For the text-containing cell, return its midpoint in (X, Y) coordinate format. 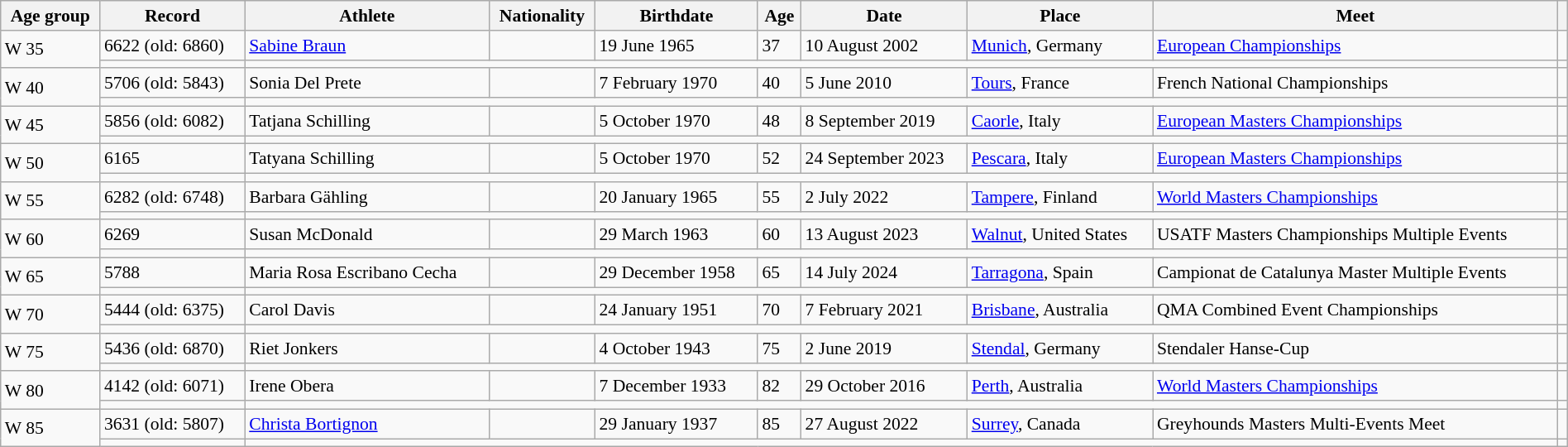
Date (885, 16)
6622 (old: 6860) (172, 46)
2 June 2019 (885, 348)
Riet Jonkers (367, 348)
Carol Davis (367, 310)
65 (779, 272)
Pescara, Italy (1060, 159)
2 July 2022 (885, 197)
29 December 1958 (676, 272)
4 October 1943 (676, 348)
Surrey, Canada (1060, 424)
60 (779, 235)
Caorle, Italy (1060, 121)
55 (779, 197)
Maria Rosa Escribano Cecha (367, 272)
Walnut, United States (1060, 235)
5436 (old: 6870) (172, 348)
Tours, France (1060, 84)
Stendal, Germany (1060, 348)
40 (779, 84)
85 (779, 424)
W 40 (50, 88)
French National Championships (1355, 84)
8 September 2019 (885, 121)
Campionat de Catalunya Master Multiple Events (1355, 272)
82 (779, 387)
W 60 (50, 239)
37 (779, 46)
29 March 1963 (676, 235)
6165 (172, 159)
19 June 1965 (676, 46)
Barbara Gähling (367, 197)
QMA Combined Event Championships (1355, 310)
7 February 2021 (885, 310)
Meet (1355, 16)
24 January 1951 (676, 310)
14 July 2024 (885, 272)
Brisbane, Australia (1060, 310)
Athlete (367, 16)
Birthdate (676, 16)
Age (779, 16)
W 35 (50, 50)
13 August 2023 (885, 235)
6269 (172, 235)
10 August 2002 (885, 46)
Tatjana Schilling (367, 121)
W 55 (50, 201)
Greyhounds Masters Multi-Events Meet (1355, 424)
USATF Masters Championships Multiple Events (1355, 235)
5 June 2010 (885, 84)
27 August 2022 (885, 424)
W 85 (50, 428)
5706 (old: 5843) (172, 84)
Perth, Australia (1060, 387)
W 70 (50, 315)
70 (779, 310)
Christa Bortignon (367, 424)
Irene Obera (367, 387)
7 February 1970 (676, 84)
29 January 1937 (676, 424)
Tarragona, Spain (1060, 272)
Nationality (542, 16)
Stendaler Hanse-Cup (1355, 348)
5856 (old: 6082) (172, 121)
W 65 (50, 276)
European Championships (1355, 46)
24 September 2023 (885, 159)
5788 (172, 272)
W 50 (50, 163)
Tampere, Finland (1060, 197)
4142 (old: 6071) (172, 387)
52 (779, 159)
Susan McDonald (367, 235)
29 October 2016 (885, 387)
7 December 1933 (676, 387)
48 (779, 121)
Place (1060, 16)
20 January 1965 (676, 197)
5444 (old: 6375) (172, 310)
Munich, Germany (1060, 46)
Sabine Braun (367, 46)
W 75 (50, 353)
Age group (50, 16)
6282 (old: 6748) (172, 197)
Record (172, 16)
W 45 (50, 125)
W 80 (50, 391)
75 (779, 348)
3631 (old: 5807) (172, 424)
Tatyana Schilling (367, 159)
Sonia Del Prete (367, 84)
